Detect which cell encompasses the target text, then output its [x, y] center coordinate. 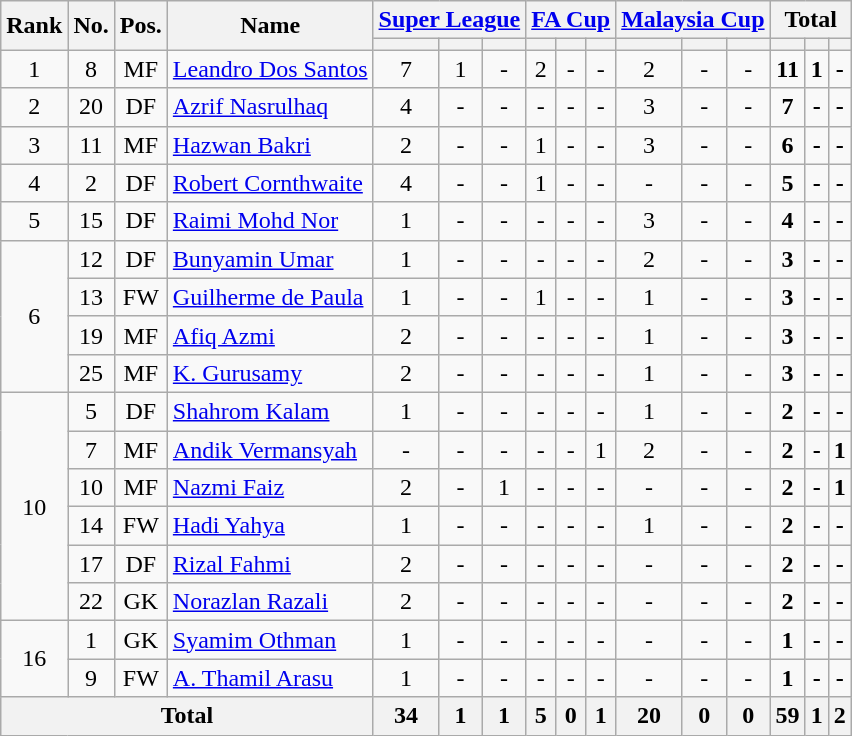
16 [34, 659]
Pos. [140, 26]
Robert Cornthwaite [270, 183]
25 [91, 373]
8 [91, 69]
Raimi Mohd Nor [270, 221]
Guilherme de Paula [270, 297]
13 [91, 297]
19 [91, 335]
59 [788, 716]
Rizal Fahmi [270, 564]
Andik Vermansyah [270, 449]
Syamim Othman [270, 640]
No. [91, 26]
Super League [450, 20]
Malaysia Cup [693, 20]
14 [91, 526]
Hadi Yahya [270, 526]
Leandro Dos Santos [270, 69]
17 [91, 564]
A. Thamil Arasu [270, 678]
Bunyamin Umar [270, 259]
12 [91, 259]
Azrif Nasrulhaq [270, 107]
15 [91, 221]
Name [270, 26]
FA Cup [571, 20]
K. Gurusamy [270, 373]
Afiq Azmi [270, 335]
Hazwan Bakri [270, 145]
Norazlan Razali [270, 602]
34 [406, 716]
Shahrom Kalam [270, 411]
Rank [34, 26]
Nazmi Faiz [270, 488]
22 [91, 602]
9 [91, 678]
